Search for the cell housing the specified text and yield its (x, y) center coordinate. 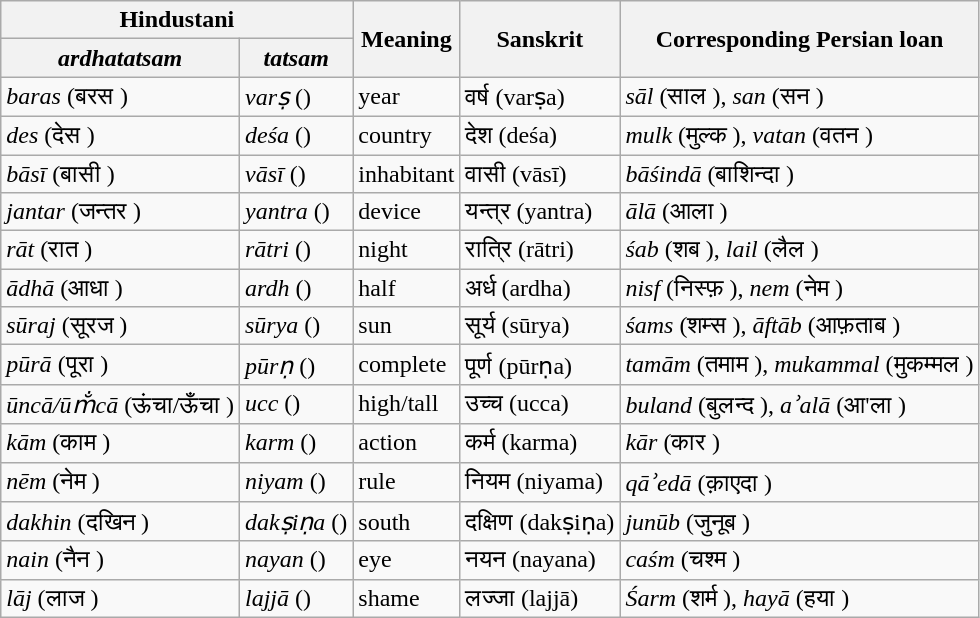
vāsī () (296, 173)
niyam () (296, 482)
ucc () (296, 404)
year (406, 97)
nēm (नेम ) (120, 482)
पूर्ण (pūrṇa) (540, 365)
pūrā (पूरा ) (120, 365)
junūb (जुनूब ) (800, 522)
tatsam (296, 58)
śams (शम्स ), āftāb (आफ़ताब ) (800, 326)
deśa () (296, 135)
वासी (vāsī) (540, 173)
sāl (साल ), san (सन ) (800, 97)
eye (406, 560)
country (406, 135)
नियम (niyama) (540, 482)
ālā (आला ) (800, 212)
लज्जा (lajjā) (540, 598)
nayan () (296, 560)
complete (406, 365)
rāt (रात ) (120, 250)
Sanskrit (540, 39)
qāʾedā (क़ाएदा ) (800, 482)
lāj (लाज ) (120, 598)
kām (काम ) (120, 443)
bāśindā (बाशिन्दा ) (800, 173)
ardh () (296, 288)
mulk (मुल्क ), vatan (वतन ) (800, 135)
pūrṇ () (296, 365)
tamām (तमाम ), mukammal (मुकम्मल ) (800, 365)
दक्षिण (dakṣiṇa) (540, 522)
rule (406, 482)
device (406, 212)
Hindustani (177, 20)
jantar (जन्तर ) (120, 212)
रात्रि (rātri) (540, 250)
night (406, 250)
sūrya () (296, 326)
nain (नैन ) (120, 560)
shame (406, 598)
lajjā () (296, 598)
varṣ () (296, 97)
des (देस ) (120, 135)
half (406, 288)
sūraj (सूरज ) (120, 326)
यन्त्र (yantra) (540, 212)
yantra () (296, 212)
कर्म (karma) (540, 443)
उच्च (ucca) (540, 404)
ardhatatsam (120, 58)
kār (कार ) (800, 443)
inhabitant (406, 173)
karm () (296, 443)
south (406, 522)
नयन (nayana) (540, 560)
Meaning (406, 39)
baras (बरस ) (120, 97)
Corresponding Persian loan (800, 39)
ādhā (आधा ) (120, 288)
sun (406, 326)
dakhin (दखिन ) (120, 522)
dakṣiṇa () (296, 522)
śab (शब ), lail (लैल ) (800, 250)
nisf (निस्फ़ ), nem (नेम ) (800, 288)
rātri () (296, 250)
buland (बुलन्द ), aʾalā (आ'ला ) (800, 404)
देश (deśa) (540, 135)
bāsī (बासी ) (120, 173)
सूर्य (sūrya) (540, 326)
Śarm (शर्म ), hayā (हया ) (800, 598)
वर्ष (varṣa) (540, 97)
अर्ध (ardha) (540, 288)
high/tall (406, 404)
action (406, 443)
ūncā/ūm̐cā (ऊंचा/ऊँचा ) (120, 404)
caśm (चश्म ) (800, 560)
